Extract the [X, Y] coordinate from the center of the cell holding the provided text.  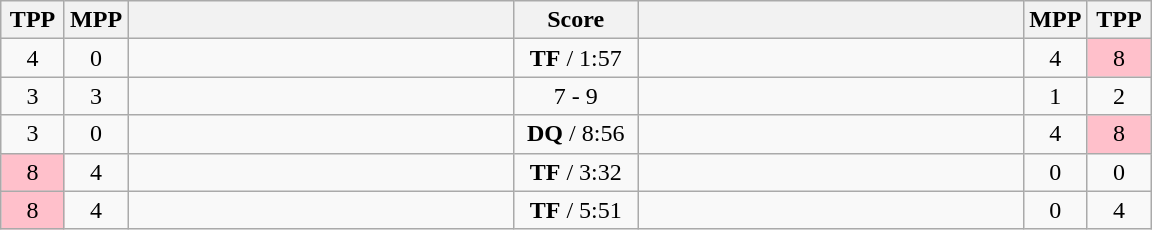
TF / 3:32 [576, 172]
DQ / 8:56 [576, 134]
Score [576, 20]
TF / 1:57 [576, 58]
2 [1119, 96]
7 - 9 [576, 96]
TF / 5:51 [576, 210]
1 [1056, 96]
